Find where the given text appears and provide that cell's center as (x, y) coordinate. 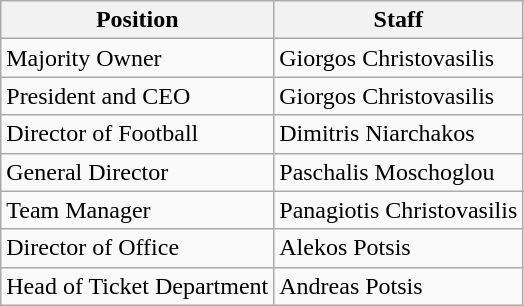
Director of Office (138, 248)
Andreas Potsis (398, 286)
Dimitris Niarchakos (398, 134)
President and CEO (138, 96)
Majority Owner (138, 58)
Team Manager (138, 210)
Head of Ticket Department (138, 286)
Position (138, 20)
Director of Football (138, 134)
General Director (138, 172)
Staff (398, 20)
Paschalis Moschoglou (398, 172)
Alekos Potsis (398, 248)
Panagiotis Christovasilis (398, 210)
